Provide the [x, y] coordinate of the cell's center where the given text is located.  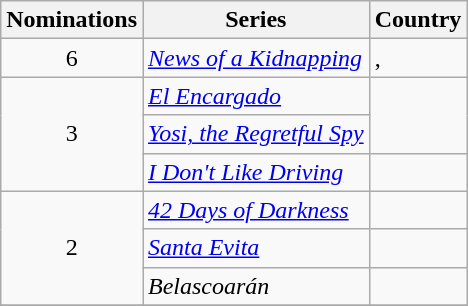
42 Days of Darkness [256, 210]
News of a Kidnapping [256, 58]
Series [256, 20]
6 [72, 58]
Nominations [72, 20]
Country [418, 20]
I Don't Like Driving [256, 172]
Belascoarán [256, 286]
El Encargado [256, 96]
Yosi, the Regretful Spy [256, 134]
3 [72, 134]
Santa Evita [256, 248]
2 [72, 248]
, [418, 58]
